Pinpoint the cell where the given text exists, returning its (x, y) midpoint coordinate. 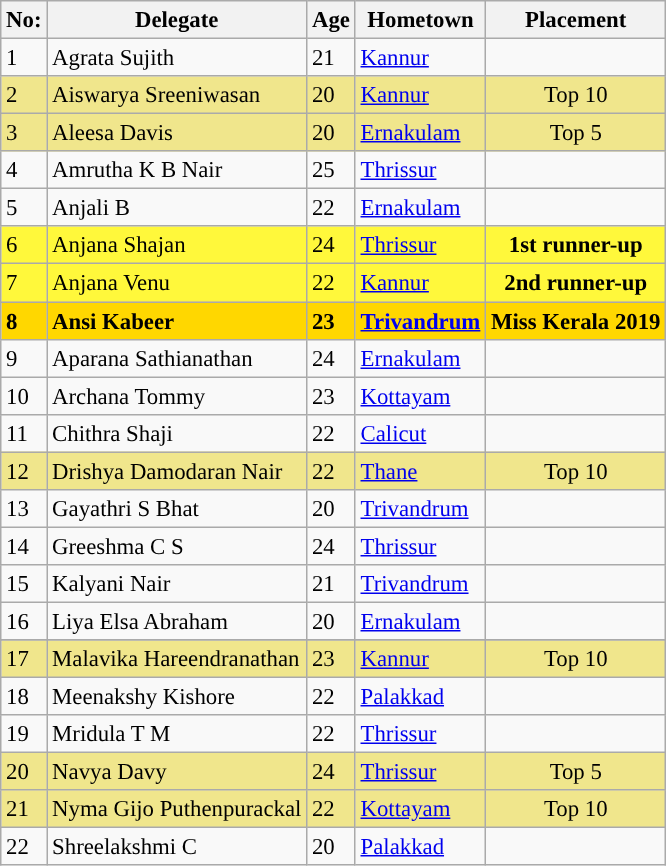
13 (24, 509)
Navya Davy (177, 772)
10 (24, 396)
16 (24, 621)
3 (24, 133)
11 (24, 433)
Delegate (177, 20)
Greeshma C S (177, 546)
1st runner-up (576, 245)
Drishya Damodaran Nair (177, 471)
Nyma Gijo Puthenpurackal (177, 809)
19 (24, 734)
Age (332, 20)
Ansi Kabeer (177, 321)
5 (24, 208)
Aparana Sathianathan (177, 358)
12 (24, 471)
Kalyani Nair (177, 584)
Chithra Shaji (177, 433)
18 (24, 697)
Gayathri S Bhat (177, 509)
Aiswarya Sreeniwasan (177, 95)
15 (24, 584)
Calicut (420, 433)
Placement (576, 20)
17 (24, 659)
Meenakshy Kishore (177, 697)
4 (24, 170)
1 (24, 58)
Agrata Sujith (177, 58)
8 (24, 321)
2nd runner-up (576, 283)
2 (24, 95)
Malavika Hareendranathan (177, 659)
Mridula T M (177, 734)
Hometown (420, 20)
Anjana Shajan (177, 245)
Anjali B (177, 208)
Liya Elsa Abraham (177, 621)
7 (24, 283)
Aleesa Davis (177, 133)
Miss Kerala 2019 (576, 321)
Archana Tommy (177, 396)
25 (332, 170)
9 (24, 358)
Thane (420, 471)
Shreelakshmi C (177, 847)
Amrutha K B Nair (177, 170)
No: (24, 20)
6 (24, 245)
Anjana Venu (177, 283)
14 (24, 546)
